For the text-containing cell, return its midpoint in (X, Y) coordinate format. 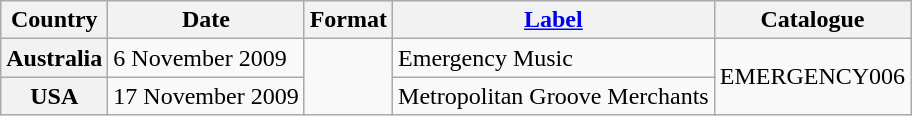
Australia (54, 58)
USA (54, 96)
6 November 2009 (206, 58)
Catalogue (812, 20)
Label (554, 20)
Emergency Music (554, 58)
Metropolitan Groove Merchants (554, 96)
EMERGENCY006 (812, 77)
Date (206, 20)
17 November 2009 (206, 96)
Format (348, 20)
Country (54, 20)
